For the text-containing cell, return its midpoint in [X, Y] coordinate format. 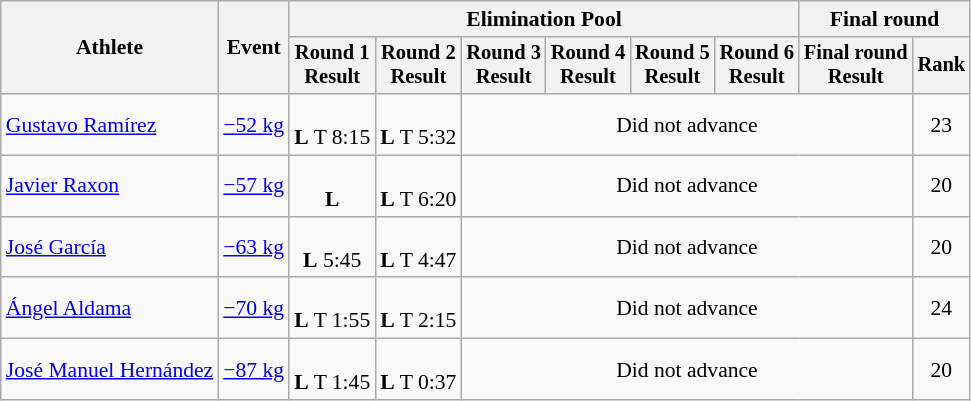
Round 6Result [757, 66]
Round 4Result [588, 66]
L T 1:45 [332, 370]
José Manuel Hernández [110, 370]
Round 5Result [672, 66]
−63 kg [254, 248]
Round 2Result [418, 66]
L 5:45 [332, 248]
L T 4:47 [418, 248]
Round 1Result [332, 66]
−52 kg [254, 124]
Round 3Result [503, 66]
−57 kg [254, 186]
Final round [884, 19]
Javier Raxon [110, 186]
L T 1:55 [332, 308]
L T 0:37 [418, 370]
Final roundResult [856, 66]
Elimination Pool [544, 19]
José García [110, 248]
−87 kg [254, 370]
L [332, 186]
Athlete [110, 48]
24 [942, 308]
Event [254, 48]
Rank [942, 66]
Gustavo Ramírez [110, 124]
23 [942, 124]
L T 5:32 [418, 124]
L T 2:15 [418, 308]
Ángel Aldama [110, 308]
−70 kg [254, 308]
L T 8:15 [332, 124]
L T 6:20 [418, 186]
